Pinpoint the cell where the given text exists, returning its [x, y] midpoint coordinate. 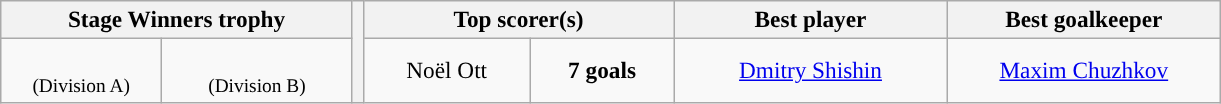
Maxim Chuzhkov [1084, 70]
Best player [810, 19]
Dmitry Shishin [810, 70]
Best goalkeeper [1084, 19]
(Division A) [82, 70]
(Division B) [258, 70]
Top scorer(s) [518, 19]
7 goals [602, 70]
Stage Winners trophy [177, 19]
Noël Ott [446, 70]
